Output the [x, y] coordinate of the center of the cell containing the given text.  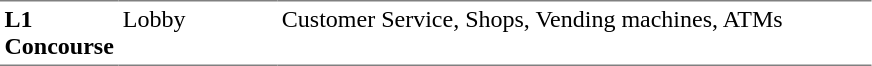
L1Concourse [59, 33]
Customer Service, Shops, Vending machines, ATMs [574, 33]
Lobby [198, 33]
